Output the [x, y] coordinate of the center of the cell containing the given text.  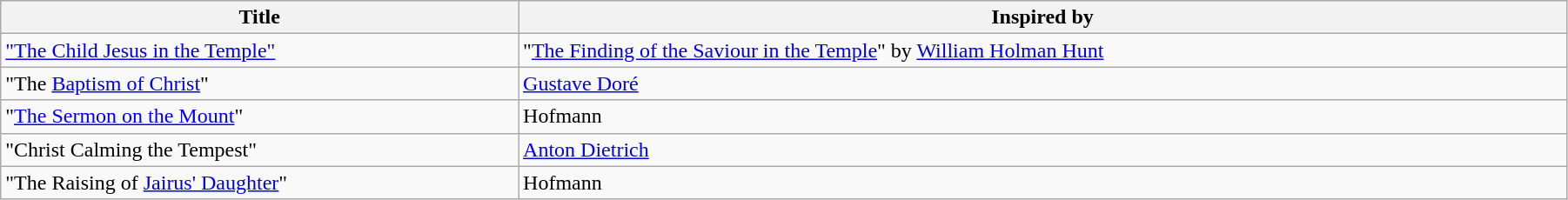
Inspired by [1042, 17]
"The Sermon on the Mount" [259, 117]
"The Raising of Jairus' Daughter" [259, 183]
"Christ Calming the Tempest" [259, 150]
Anton Dietrich [1042, 150]
Title [259, 17]
"The Child Jesus in the Temple" [259, 50]
"The Finding of the Saviour in the Temple" by William Holman Hunt [1042, 50]
"The Baptism of Christ" [259, 83]
Gustave Doré [1042, 83]
